Extract the (x, y) coordinate from the center of the cell holding the provided text.  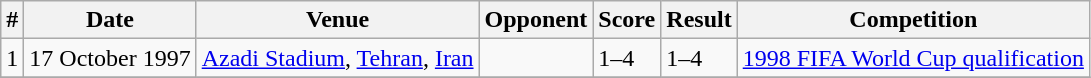
Azadi Stadium, Tehran, Iran (338, 58)
1 (12, 58)
Venue (338, 20)
17 October 1997 (110, 58)
Competition (913, 20)
Date (110, 20)
Score (627, 20)
Opponent (536, 20)
1998 FIFA World Cup qualification (913, 58)
# (12, 20)
Result (699, 20)
